Search for the cell housing the specified text and yield its (X, Y) center coordinate. 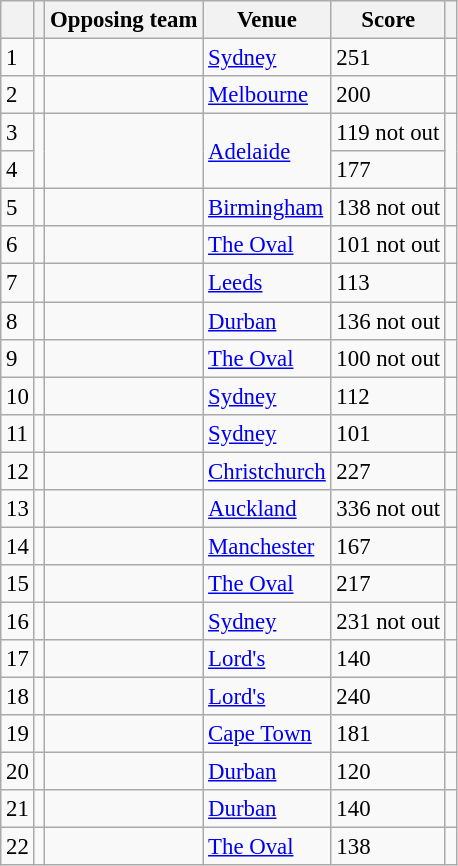
Leeds (267, 283)
Manchester (267, 546)
Birmingham (267, 208)
227 (388, 471)
181 (388, 734)
16 (18, 621)
119 not out (388, 133)
101 not out (388, 245)
12 (18, 471)
Melbourne (267, 95)
20 (18, 772)
217 (388, 584)
100 not out (388, 358)
8 (18, 321)
Auckland (267, 509)
10 (18, 396)
177 (388, 170)
138 (388, 847)
3 (18, 133)
251 (388, 58)
Adelaide (267, 152)
2 (18, 95)
112 (388, 396)
6 (18, 245)
5 (18, 208)
Opposing team (124, 20)
101 (388, 433)
14 (18, 546)
15 (18, 584)
Score (388, 20)
1 (18, 58)
11 (18, 433)
22 (18, 847)
200 (388, 95)
13 (18, 509)
138 not out (388, 208)
240 (388, 697)
136 not out (388, 321)
336 not out (388, 509)
167 (388, 546)
Venue (267, 20)
231 not out (388, 621)
120 (388, 772)
7 (18, 283)
19 (18, 734)
17 (18, 659)
Cape Town (267, 734)
9 (18, 358)
18 (18, 697)
Christchurch (267, 471)
4 (18, 170)
21 (18, 809)
113 (388, 283)
